Pinpoint the cell where the given text exists, returning its (x, y) midpoint coordinate. 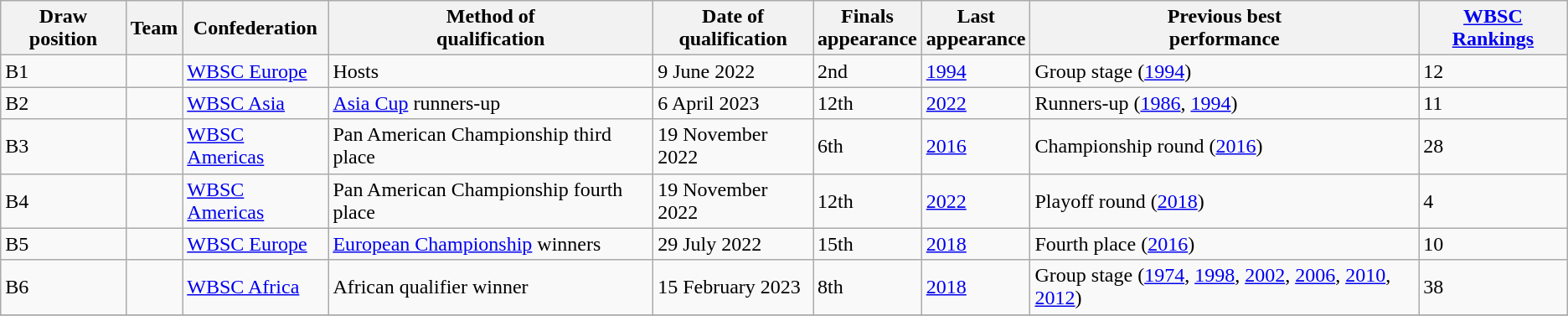
10 (1493, 244)
B5 (64, 244)
WBSC Rankings (1493, 28)
African qualifier winner (491, 287)
Method ofqualification (491, 28)
Runners-up (1986, 1994) (1225, 103)
Championship round (2016) (1225, 146)
Confederation (255, 28)
9 June 2022 (734, 71)
WBSC Africa (255, 287)
4 (1493, 201)
Previous bestperformance (1225, 28)
B2 (64, 103)
Draw position (64, 28)
15 February 2023 (734, 287)
38 (1493, 287)
Pan American Championship third place (491, 146)
1994 (976, 71)
6th (868, 146)
Date ofqualification (734, 28)
29 July 2022 (734, 244)
Hosts (491, 71)
2nd (868, 71)
B1 (64, 71)
Lastappearance (976, 28)
2016 (976, 146)
6 April 2023 (734, 103)
8th (868, 287)
WBSC Asia (255, 103)
Group stage (1994) (1225, 71)
15th (868, 244)
Team (154, 28)
Group stage (1974, 1998, 2002, 2006, 2010, 2012) (1225, 287)
Asia Cup runners-up (491, 103)
28 (1493, 146)
Finalsappearance (868, 28)
European Championship winners (491, 244)
12 (1493, 71)
Playoff round (2018) (1225, 201)
B4 (64, 201)
11 (1493, 103)
Pan American Championship fourth place (491, 201)
B3 (64, 146)
B6 (64, 287)
Fourth place (2016) (1225, 244)
